Scan for the cell matching the given text and deliver its [X, Y] coordinate at center. 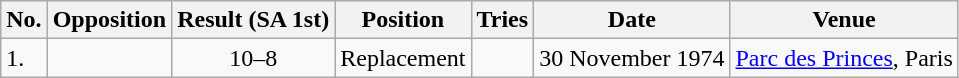
No. [24, 20]
Position [403, 20]
10–8 [254, 58]
Result (SA 1st) [254, 20]
Venue [844, 20]
30 November 1974 [632, 58]
Date [632, 20]
Replacement [403, 58]
Tries [502, 20]
Parc des Princes, Paris [844, 58]
1. [24, 58]
Opposition [109, 20]
